For the text-containing cell, return its midpoint in [X, Y] coordinate format. 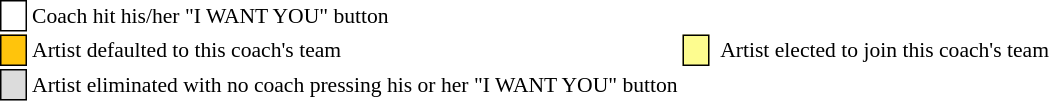
Artist defaulted to this coach's team [356, 50]
Artist eliminated with no coach pressing his or her "I WANT YOU" button [356, 85]
Coach hit his/her "I WANT YOU" button [356, 16]
